Extract the (X, Y) coordinate from the center of the cell holding the provided text.  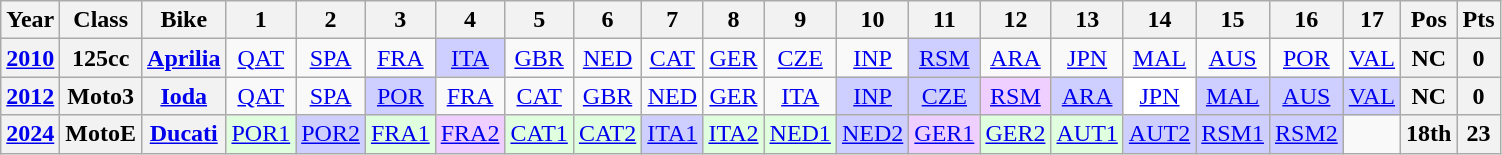
2012 (30, 96)
11 (944, 20)
ITA1 (672, 134)
18th (1429, 134)
Class (101, 20)
2 (331, 20)
Year (30, 20)
CAT2 (607, 134)
AUT2 (1159, 134)
Ducati (184, 134)
8 (734, 20)
2024 (30, 134)
14 (1159, 20)
10 (872, 20)
NED2 (872, 134)
ITA2 (734, 134)
2010 (30, 58)
POR2 (331, 134)
17 (1372, 20)
FRA2 (470, 134)
FRA1 (400, 134)
CAT1 (539, 134)
Bike (184, 20)
RSM1 (1233, 134)
125cc (101, 58)
Pos (1429, 20)
23 (1478, 134)
RSM2 (1306, 134)
Aprilia (184, 58)
Pts (1478, 20)
13 (1087, 20)
1 (261, 20)
POR1 (261, 134)
GER2 (1016, 134)
Moto3 (101, 96)
Ioda (184, 96)
16 (1306, 20)
GER1 (944, 134)
NED1 (800, 134)
MotoE (101, 134)
15 (1233, 20)
5 (539, 20)
12 (1016, 20)
4 (470, 20)
9 (800, 20)
AUT1 (1087, 134)
3 (400, 20)
7 (672, 20)
6 (607, 20)
